Output the [X, Y] coordinate of the center of the cell containing the given text.  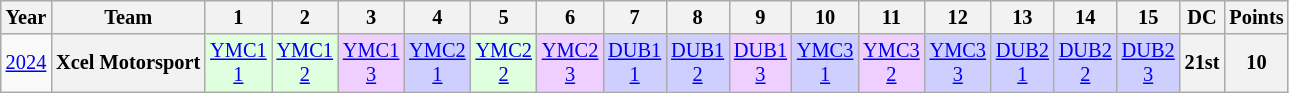
1 [238, 17]
9 [760, 17]
YMC32 [891, 63]
DUB13 [760, 63]
2 [305, 17]
Xcel Motorsport [128, 63]
3 [371, 17]
11 [891, 17]
DUB12 [698, 63]
Year [26, 17]
DUB21 [1022, 63]
Points [1256, 17]
YMC23 [570, 63]
21st [1202, 63]
14 [1086, 17]
YMC22 [504, 63]
2024 [26, 63]
13 [1022, 17]
8 [698, 17]
5 [504, 17]
YMC12 [305, 63]
YMC11 [238, 63]
12 [958, 17]
Team [128, 17]
DUB22 [1086, 63]
6 [570, 17]
YMC21 [437, 63]
DUB23 [1148, 63]
7 [634, 17]
YMC13 [371, 63]
DC [1202, 17]
DUB11 [634, 63]
4 [437, 17]
YMC33 [958, 63]
YMC31 [825, 63]
15 [1148, 17]
